Detect which cell encompasses the target text, then output its [x, y] center coordinate. 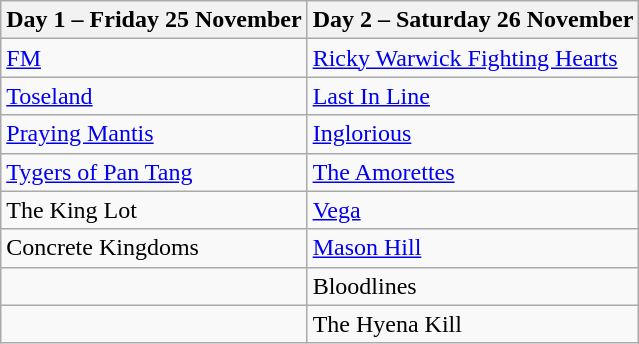
Tygers of Pan Tang [154, 172]
Mason Hill [473, 248]
Day 1 – Friday 25 November [154, 20]
The Amorettes [473, 172]
Bloodlines [473, 286]
FM [154, 58]
Concrete Kingdoms [154, 248]
Last In Line [473, 96]
The King Lot [154, 210]
Ricky Warwick Fighting Hearts [473, 58]
Inglorious [473, 134]
The Hyena Kill [473, 324]
Day 2 – Saturday 26 November [473, 20]
Toseland [154, 96]
Vega [473, 210]
Praying Mantis [154, 134]
